Extract the [x, y] coordinate from the center of the cell holding the provided text.  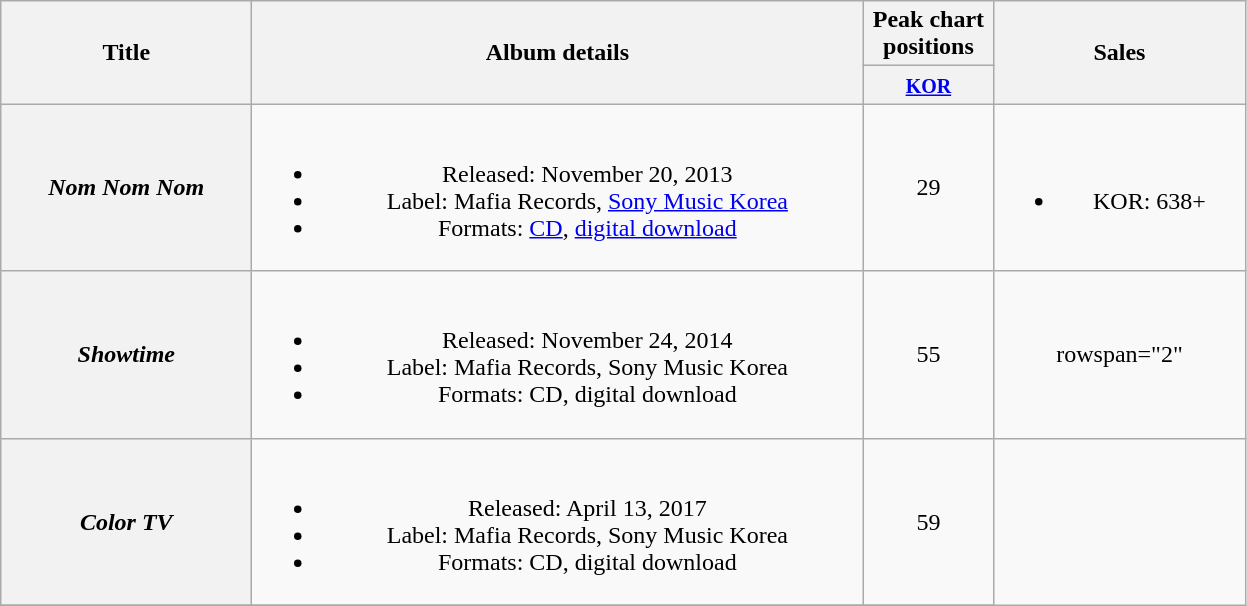
Peak chart positions [928, 34]
Showtime [126, 354]
Released: November 24, 2014Label: Mafia Records, Sony Music KoreaFormats: CD, digital download [558, 354]
55 [928, 354]
Released: April 13, 2017Label: Mafia Records, Sony Music KoreaFormats: CD, digital download [558, 522]
KOR [928, 85]
Released: November 20, 2013Label: Mafia Records, Sony Music KoreaFormats: CD, digital download [558, 188]
Album details [558, 52]
Title [126, 52]
KOR: 638+ [1120, 188]
Nom Nom Nom [126, 188]
29 [928, 188]
Sales [1120, 52]
Color TV [126, 522]
59 [928, 522]
rowspan="2" [1120, 354]
